Locate the cell with the specified text and output its [x, y] center coordinate. 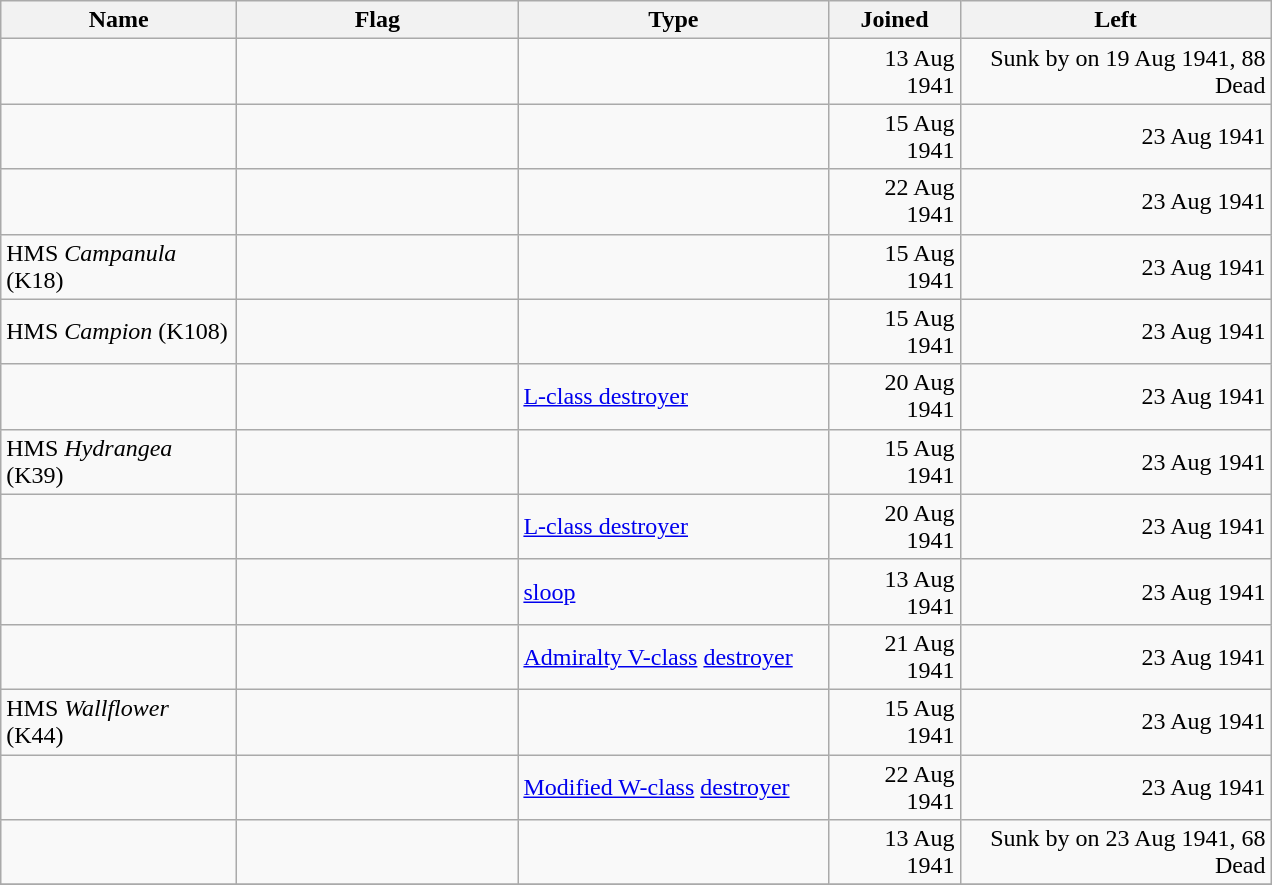
HMS Campion (K108) [119, 332]
Left [1116, 20]
Sunk by on 19 Aug 1941, 88 Dead [1116, 72]
Admiralty V-class destroyer [674, 656]
HMS Wallflower (K44) [119, 722]
Sunk by on 23 Aug 1941, 68 Dead [1116, 852]
Joined [894, 20]
HMS Campanula (K18) [119, 266]
21 Aug 1941 [894, 656]
Type [674, 20]
Name [119, 20]
Modified W-class destroyer [674, 786]
HMS Hydrangea (K39) [119, 462]
Flag [378, 20]
sloop [674, 592]
